For the text-containing cell, return its midpoint in [x, y] coordinate format. 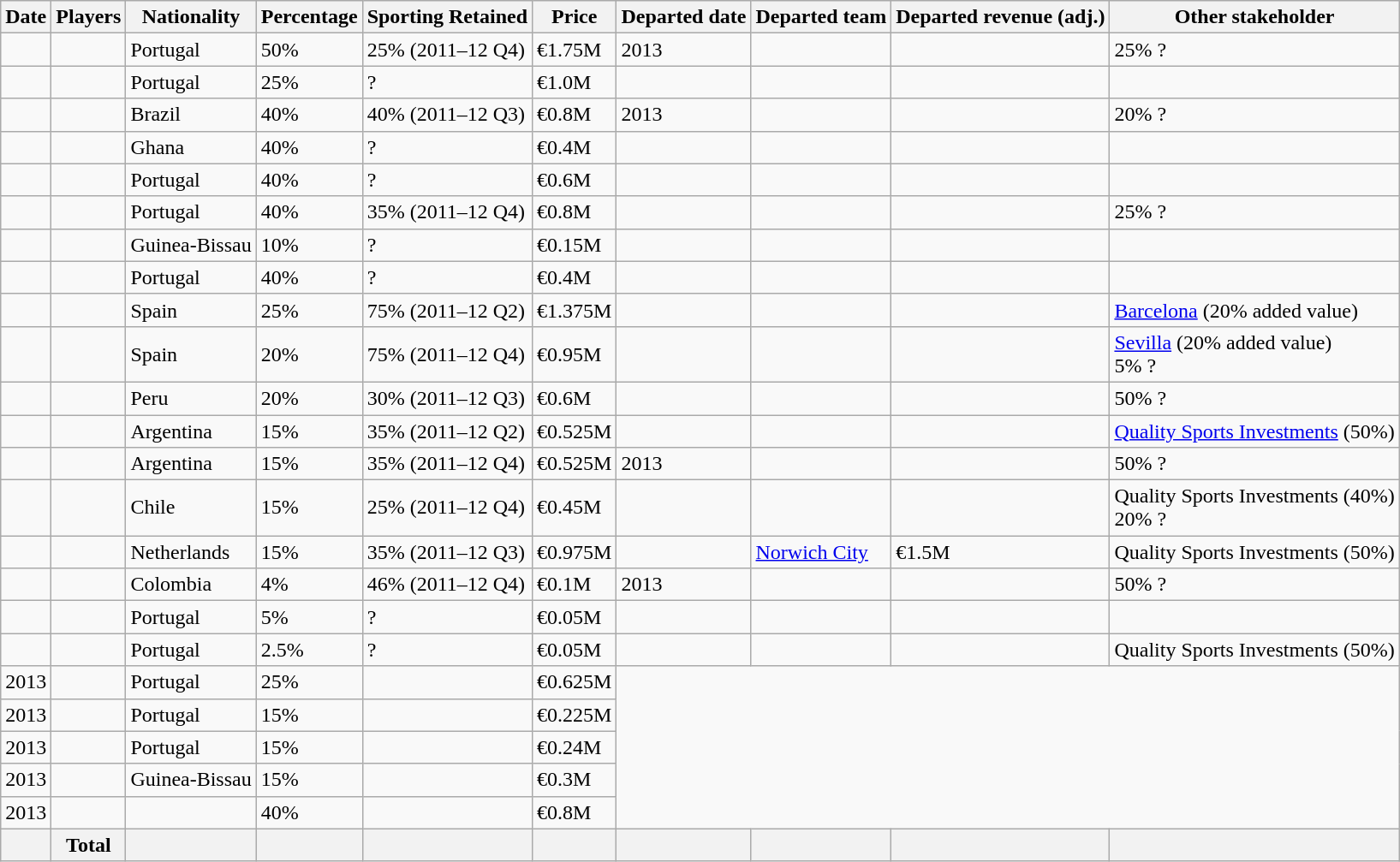
€1.0M [575, 82]
5% [309, 617]
Chile [191, 508]
Nationality [191, 17]
46% (2011–12 Q4) [447, 585]
Colombia [191, 585]
€0.625M [575, 682]
Departed date [683, 17]
€0.225M [575, 715]
2.5% [309, 650]
Players [89, 17]
20% ? [1254, 115]
Price [575, 17]
4% [309, 585]
Netherlands [191, 552]
€0.24M [575, 747]
Departed revenue (adj.) [1000, 17]
Quality Sports Investments (40%)20% ? [1254, 508]
75% (2011–12 Q2) [447, 310]
40% (2011–12 Q3) [447, 115]
€0.3M [575, 780]
Barcelona (20% added value) [1254, 310]
50% [309, 50]
35% (2011–12 Q3) [447, 552]
€0.1M [575, 585]
Sevilla (20% added value)5% ? [1254, 354]
Sporting Retained [447, 17]
€1.75M [575, 50]
10% [309, 245]
Departed team [821, 17]
Norwich City [821, 552]
€0.95M [575, 354]
35% (2011–12 Q2) [447, 431]
Total [89, 845]
Percentage [309, 17]
€0.45M [575, 508]
€1.375M [575, 310]
75% (2011–12 Q4) [447, 354]
Other stakeholder [1254, 17]
Ghana [191, 147]
€0.975M [575, 552]
Peru [191, 398]
€0.15M [575, 245]
€1.5M [1000, 552]
Date [26, 17]
30% (2011–12 Q3) [447, 398]
Brazil [191, 115]
